Identify which cell holds the provided text, then report its (X, Y) central coordinate. 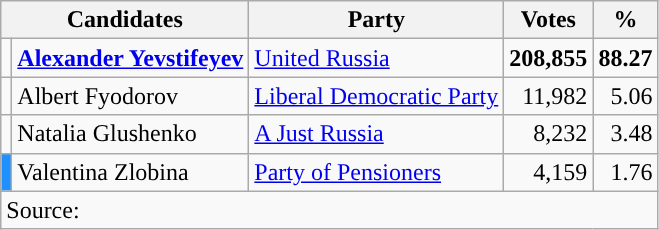
% (626, 20)
Albert Fyodorov (130, 96)
Candidates (125, 20)
Valentina Zlobina (130, 172)
11,982 (548, 96)
1.76 (626, 172)
8,232 (548, 134)
Natalia Glushenko (130, 134)
4,159 (548, 172)
Party (376, 20)
5.06 (626, 96)
208,855 (548, 58)
A Just Russia (376, 134)
Votes (548, 20)
3.48 (626, 134)
United Russia (376, 58)
88.27 (626, 58)
Source: (330, 210)
Alexander Yevstifeyev (130, 58)
Party of Pensioners (376, 172)
Liberal Democratic Party (376, 96)
